Pinpoint the cell where the given text exists, returning its (X, Y) midpoint coordinate. 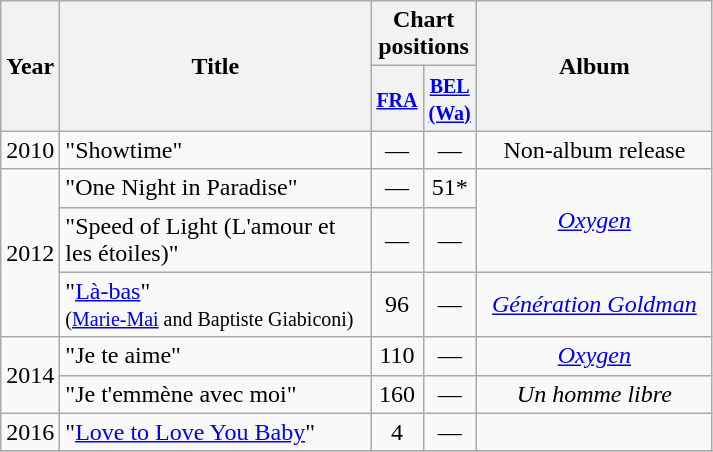
Title (216, 66)
"Showtime" (216, 150)
"One Night in Paradise" (216, 188)
"Speed of Light (L'amour et les étoiles)" (216, 240)
"Je te aime" (216, 356)
Album (594, 66)
2014 (30, 375)
160 (397, 394)
96 (397, 304)
51* (450, 188)
Year (30, 66)
FRA (397, 98)
Génération Goldman (594, 304)
Non-album release (594, 150)
"Love to Love You Baby" (216, 432)
BEL (Wa) (450, 98)
2010 (30, 150)
"Là-bas" (Marie-Mai and Baptiste Giabiconi) (216, 304)
Chart positions (424, 34)
"Je t'emmène avec moi" (216, 394)
4 (397, 432)
110 (397, 356)
2012 (30, 253)
Un homme libre (594, 394)
2016 (30, 432)
